Determine the (x, y) coordinate at the center of the cell enclosing the given text.  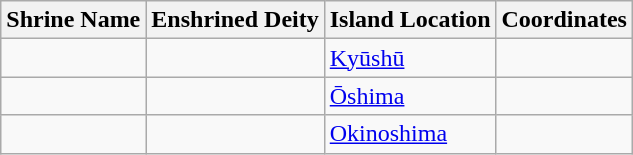
Coordinates (564, 20)
Okinoshima (410, 134)
Island Location (410, 20)
Ōshima (410, 96)
Enshrined Deity (235, 20)
Shrine Name (74, 20)
Kyūshū (410, 58)
